Search for the cell housing the specified text and yield its (x, y) center coordinate. 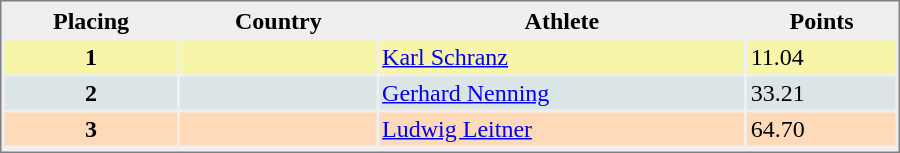
33.21 (822, 92)
Karl Schranz (562, 56)
Points (822, 20)
1 (90, 56)
11.04 (822, 56)
Country (279, 20)
3 (90, 128)
64.70 (822, 128)
Gerhard Nenning (562, 92)
Ludwig Leitner (562, 128)
Athlete (562, 20)
2 (90, 92)
Placing (90, 20)
